Return (x, y) of the center of cell containing provided text 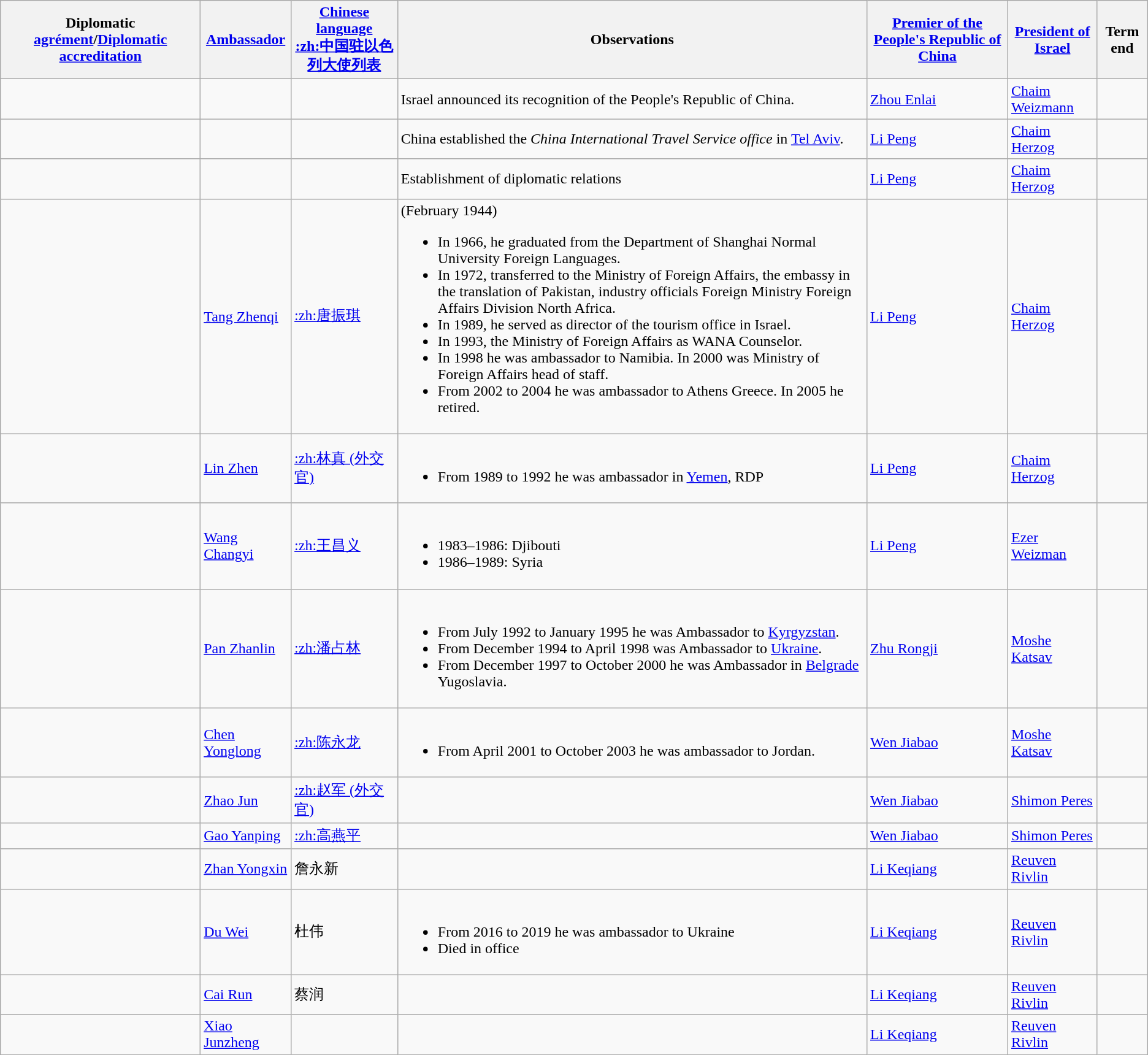
Diplomatic agrément/Diplomatic accreditation (101, 40)
Zhao Jun (246, 800)
:zh:唐振琪 (345, 316)
:zh:陈永龙 (345, 742)
:zh:王昌义 (345, 546)
Tang Zhenqi (246, 316)
President of Israel (1052, 40)
Ambassador (246, 40)
Zhou Enlai (937, 99)
Zhan Yongxin (246, 869)
From 2016 to 2019 he was ambassador to UkraineDied in office (632, 932)
Establishment of diplomatic relations (632, 179)
From 1989 to 1992 he was ambassador in Yemen, RDP (632, 469)
China established the China International Travel Service office in Tel Aviv. (632, 139)
詹永新 (345, 869)
Chen Yonglong (246, 742)
Cai Run (246, 995)
:zh:潘占林 (345, 648)
Premier of the People's Republic of China (937, 40)
Xiao Junzheng (246, 1034)
Chaim Weizmann (1052, 99)
Israel announced its recognition of the People's Republic of China. (632, 99)
Zhu Rongji (937, 648)
1983–1986: Djibouti1986–1989: Syria (632, 546)
Ezer Weizman (1052, 546)
Observations (632, 40)
:zh:赵军 (外交官) (345, 800)
From April 2001 to October 2003 he was ambassador to Jordan. (632, 742)
Chinese language:zh:中国驻以色列大使列表 (345, 40)
Pan Zhanlin (246, 648)
Wang Changyi (246, 546)
蔡润 (345, 995)
Gao Yanping (246, 835)
:zh:林真 (外交官) (345, 469)
杜伟 (345, 932)
:zh:高燕平 (345, 835)
Term end (1122, 40)
Lin Zhen (246, 469)
Du Wei (246, 932)
